Pinpoint the cell where the given text exists, returning its (x, y) midpoint coordinate. 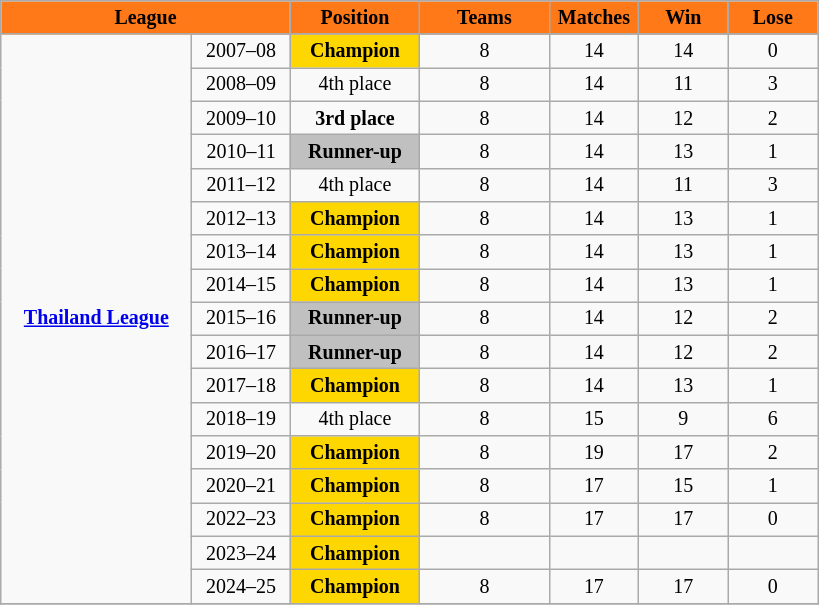
Matches (594, 18)
Position (354, 18)
2010–11 (241, 152)
2012–13 (241, 218)
6 (772, 420)
2022–23 (241, 520)
Teams (484, 18)
2014–15 (241, 286)
2019–20 (241, 452)
2016–17 (241, 352)
League (146, 18)
19 (594, 452)
2018–19 (241, 420)
2024–25 (241, 586)
Win (684, 18)
2020–21 (241, 486)
Lose (772, 18)
2015–16 (241, 318)
2017–18 (241, 386)
9 (684, 420)
2013–14 (241, 252)
Thailand League (96, 320)
2023–24 (241, 554)
3rd place (354, 118)
2008–09 (241, 84)
2009–10 (241, 118)
2011–12 (241, 184)
2007–08 (241, 52)
